For the text-containing cell, return its midpoint in [X, Y] coordinate format. 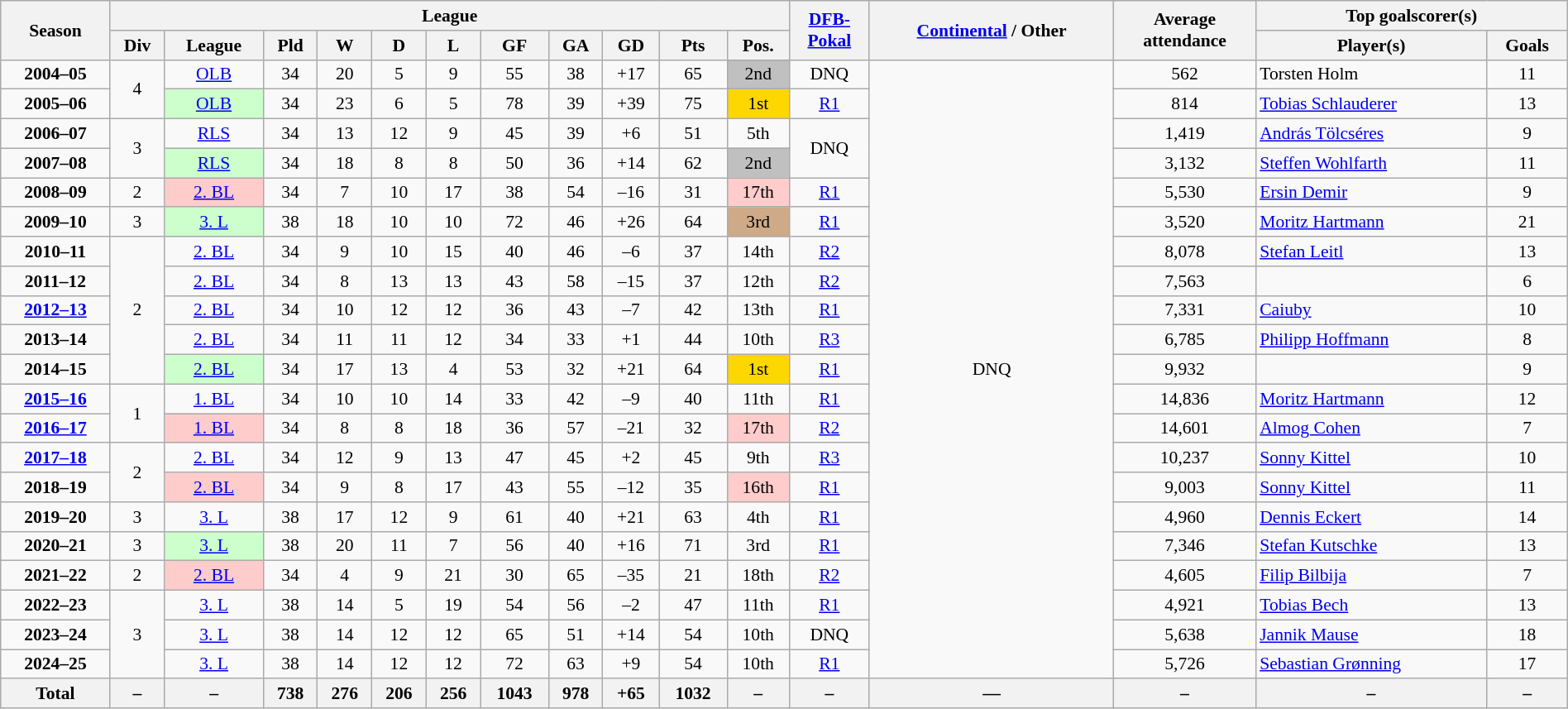
206 [399, 694]
2005–06 [55, 104]
2015–16 [55, 399]
W [345, 46]
2022–23 [55, 606]
61 [514, 517]
Continental / Other [991, 30]
+1 [631, 340]
2019–20 [55, 517]
4,960 [1184, 517]
9,932 [1184, 370]
71 [693, 546]
738 [290, 694]
1032 [693, 694]
–9 [631, 399]
— [991, 694]
2011–12 [55, 281]
44 [693, 340]
4,921 [1184, 606]
–6 [631, 252]
Almog Cohen [1371, 429]
562 [1184, 74]
75 [693, 104]
9,003 [1184, 487]
18th [758, 576]
14th [758, 252]
5,726 [1184, 664]
Tobias Schlauderer [1371, 104]
19 [453, 606]
Filip Bilbija [1371, 576]
+9 [631, 664]
DFB-Pokal [829, 30]
2021–22 [55, 576]
Player(s) [1371, 46]
5th [758, 134]
15 [453, 252]
31 [693, 193]
4th [758, 517]
D [399, 46]
Pld [290, 46]
Sebastian Grønning [1371, 664]
–7 [631, 310]
Torsten Holm [1371, 74]
2014–15 [55, 370]
7,346 [1184, 546]
2018–19 [55, 487]
7,331 [1184, 310]
6,785 [1184, 340]
53 [514, 370]
Tobias Bech [1371, 606]
–16 [631, 193]
1,419 [1184, 134]
5,530 [1184, 193]
8,078 [1184, 252]
2010–11 [55, 252]
4,605 [1184, 576]
2012–13 [55, 310]
Pos. [758, 46]
256 [453, 694]
–21 [631, 429]
3,520 [1184, 223]
14,836 [1184, 399]
Philipp Hoffmann [1371, 340]
Dennis Eckert [1371, 517]
2013–14 [55, 340]
57 [576, 429]
Jannik Mause [1371, 635]
2016–17 [55, 429]
2004–05 [55, 74]
13th [758, 310]
10,237 [1184, 458]
+65 [631, 694]
GA [576, 46]
–2 [631, 606]
Caiuby [1371, 310]
58 [576, 281]
+39 [631, 104]
30 [514, 576]
+16 [631, 546]
276 [345, 694]
+2 [631, 458]
+17 [631, 74]
62 [693, 163]
1 [137, 414]
–15 [631, 281]
2007–08 [55, 163]
2023–24 [55, 635]
14,601 [1184, 429]
+6 [631, 134]
814 [1184, 104]
2020–21 [55, 546]
2024–25 [55, 664]
Div [137, 46]
16th [758, 487]
Total [55, 694]
1043 [514, 694]
Average attendance [1184, 30]
2006–07 [55, 134]
–35 [631, 576]
9th [758, 458]
Season [55, 30]
2017–18 [55, 458]
978 [576, 694]
2008–09 [55, 193]
Stefan Kutschke [1371, 546]
Goals [1527, 46]
23 [345, 104]
5,638 [1184, 635]
7,563 [1184, 281]
GD [631, 46]
2009–10 [55, 223]
50 [514, 163]
12th [758, 281]
GF [514, 46]
78 [514, 104]
Top goalscorer(s) [1411, 16]
Pts [693, 46]
3,132 [1184, 163]
–12 [631, 487]
+26 [631, 223]
L [453, 46]
Ersin Demir [1371, 193]
Stefan Leitl [1371, 252]
András Tölcséres [1371, 134]
Steffen Wohlfarth [1371, 163]
35 [693, 487]
